Search for the cell housing the specified text and yield its (X, Y) center coordinate. 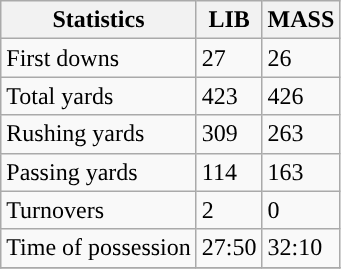
Statistics (99, 20)
309 (229, 134)
MASS (301, 20)
Rushing yards (99, 134)
Total yards (99, 96)
163 (301, 172)
26 (301, 58)
426 (301, 96)
Passing yards (99, 172)
32:10 (301, 248)
114 (229, 172)
2 (229, 210)
Time of possession (99, 248)
First downs (99, 58)
0 (301, 210)
263 (301, 134)
LIB (229, 20)
27 (229, 58)
27:50 (229, 248)
423 (229, 96)
Turnovers (99, 210)
